Output the (X, Y) coordinate of the center of the cell containing the given text.  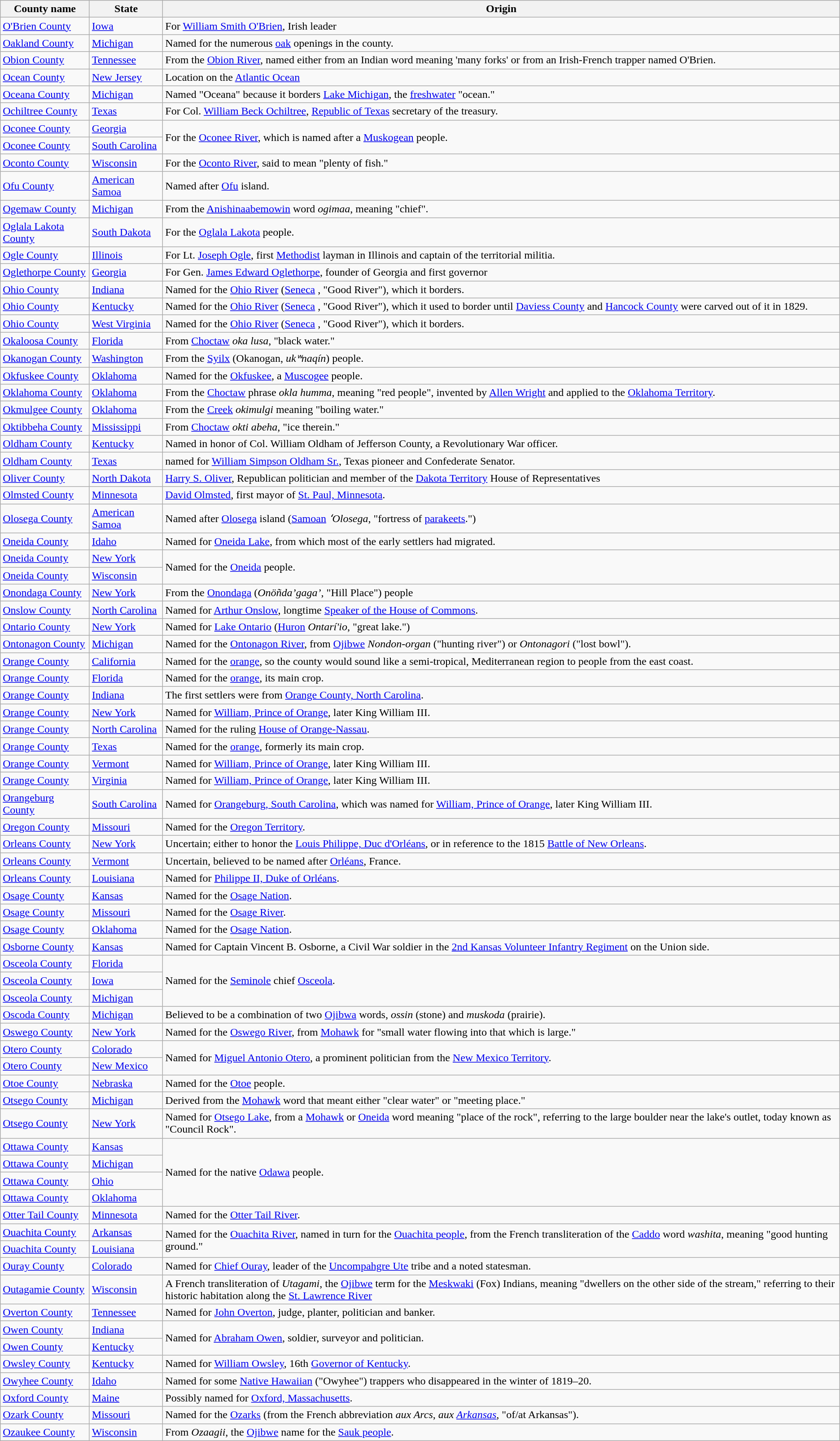
Named after Ofu island. (501, 186)
Obion County (45, 60)
Oglethorpe County (45, 272)
Ontonagon County (45, 644)
Illinois (126, 255)
Named for the Oneida people. (501, 567)
Named for Oneida Lake, from which most of the early settlers had migrated. (501, 541)
For the Oconee River, which is named after a Muskogean people. (501, 137)
West Virginia (126, 324)
Named in honor of Col. William Oldham of Jefferson County, a Revolutionary War officer. (501, 444)
For Gen. James Edward Oglethorpe, founder of Georgia and first governor (501, 272)
From Ozaagii, the Ojibwe name for the Sauk people. (501, 1432)
South Dakota (126, 232)
For the Oglala Lakota people. (501, 232)
named for William Simpson Oldham Sr., Texas pioneer and Confederate Senator. (501, 461)
Named for the Seminole chief Osceola. (501, 981)
Okmulgee County (45, 410)
Named for the Okfuskee, a Muscogee people. (501, 376)
For Col. William Beck Ochiltree, Republic of Texas secretary of the treasury. (501, 111)
Nebraska (126, 1083)
Oglala Lakota County (45, 232)
Named for the orange, formerly its main crop. (501, 747)
Oklahoma County (45, 393)
Osborne County (45, 947)
Named for William Owsley, 16th Governor of Kentucky. (501, 1364)
Believed to be a combination of two Ojibwa words, ossin (stone) and muskoda (prairie). (501, 1015)
Origin (501, 9)
Arkansas (126, 1232)
Ozark County (45, 1415)
Named for Philippe II, Duke of Orléans. (501, 878)
From the Syilx (Okanogan, ukʷnaqín) people. (501, 358)
Uncertain, believed to be named after Orléans, France. (501, 861)
New Mexico (126, 1066)
From Choctaw oka lusa, "black water." (501, 341)
Ogle County (45, 255)
Oconto County (45, 163)
From the Creek okimulgi meaning "boiling water." (501, 410)
Olmsted County (45, 495)
Named for the Otter Tail River. (501, 1215)
Mississippi (126, 427)
Uncertain; either to honor the Louis Philippe, Duc d'Orléans, or in reference to the 1815 Battle of New Orleans. (501, 844)
Named for the Ontonagon River, from Ojibwe Nondon-organ ("hunting river") or Ontonagori ("lost bowl"). (501, 644)
O'Brien County (45, 26)
Named for the Ohio River (Seneca , "Good River"), which it used to border until Daviess County and Hancock County were carved out of it in 1829. (501, 307)
From the Obion River, named either from an Indian word meaning 'many forks' or from an Irish-French trapper named O'Brien. (501, 60)
Location on the Atlantic Ocean (501, 77)
Orangeburg County (45, 804)
Named for the native Odawa people. (501, 1172)
Ohio (126, 1181)
Possibly named for Oxford, Massachusetts. (501, 1398)
From the Choctaw phrase okla humma, meaning "red people", invented by Allen Wright and applied to the Oklahoma Territory. (501, 393)
Oliver County (45, 478)
For William Smith O'Brien, Irish leader (501, 26)
Ofu County (45, 186)
Named for the Oswego River, from Mohawk for "small water flowing into that which is large." (501, 1032)
From the Onondaga (Onöñda’gaga’, "Hill Place") people (501, 593)
Virginia (126, 781)
Oxford County (45, 1398)
Ogemaw County (45, 209)
Harry S. Oliver, Republican politician and member of the Dakota Territory House of Representatives (501, 478)
Oceana County (45, 94)
Named for some Native Hawaiian ("Owyhee") trappers who disappeared in the winter of 1819–20. (501, 1381)
California (126, 661)
Onslow County (45, 610)
Maine (126, 1398)
Derived from the Mohawk word that meant either "clear water" or "meeting place." (501, 1100)
Oregon County (45, 827)
The first settlers were from Orange County, North Carolina. (501, 695)
From Choctaw okti abeha, "ice therein." (501, 427)
Named for Arthur Onslow, longtime Speaker of the House of Commons. (501, 610)
County name (45, 9)
Okanogan County (45, 358)
Named for the numerous oak openings in the county. (501, 43)
State (126, 9)
For Lt. Joseph Ogle, first Methodist layman in Illinois and captain of the territorial militia. (501, 255)
Overton County (45, 1313)
Oscoda County (45, 1015)
Named after Olosega island (Samoan ʻOlosega, "fortress of parakeets.") (501, 518)
Ochiltree County (45, 111)
Okaloosa County (45, 341)
Named for the Osage River. (501, 912)
Ouray County (45, 1266)
Otter Tail County (45, 1215)
Onondaga County (45, 593)
Ozaukee County (45, 1432)
Oakland County (45, 43)
North Dakota (126, 478)
Named for Miguel Antonio Otero, a prominent politician from the New Mexico Territory. (501, 1058)
Named "Oceana" because it borders Lake Michigan, the freshwater "ocean." (501, 94)
Outagamie County (45, 1289)
Named for Lake Ontario (Huron Ontarí'io, "great lake.") (501, 627)
Oktibbeha County (45, 427)
Washington (126, 358)
Ocean County (45, 77)
Ontario County (45, 627)
Olosega County (45, 518)
From the Anishinaabemowin word ogimaa, meaning "chief". (501, 209)
Otoe County (45, 1083)
Oswego County (45, 1032)
Named for John Overton, judge, planter, politician and banker. (501, 1313)
For the Oconto River, said to mean "plenty of fish." (501, 163)
Named for Orangeburg, South Carolina, which was named for William, Prince of Orange, later King William III. (501, 804)
Named for the orange, its main crop. (501, 678)
Named for Chief Ouray, leader of the Uncompahgre Ute tribe and a noted statesman. (501, 1266)
Named for Abraham Owen, soldier, surveyor and politician. (501, 1338)
New Jersey (126, 77)
Named for Captain Vincent B. Osborne, a Civil War soldier in the 2nd Kansas Volunteer Infantry Regiment on the Union side. (501, 947)
Owsley County (45, 1364)
Okfuskee County (45, 376)
Named for the Otoe people. (501, 1083)
Owyhee County (45, 1381)
Named for the Oregon Territory. (501, 827)
David Olmsted, first mayor of St. Paul, Minnesota. (501, 495)
Named for the ruling House of Orange-Nassau. (501, 729)
Named for the orange, so the county would sound like a semi-tropical, Mediterranean region to people from the east coast. (501, 661)
Named for the Ozarks (from the French abbreviation aux Arcs, aux Arkansas, "of/at Arkansas"). (501, 1415)
